Identify which cell holds the provided text, then report its [x, y] central coordinate. 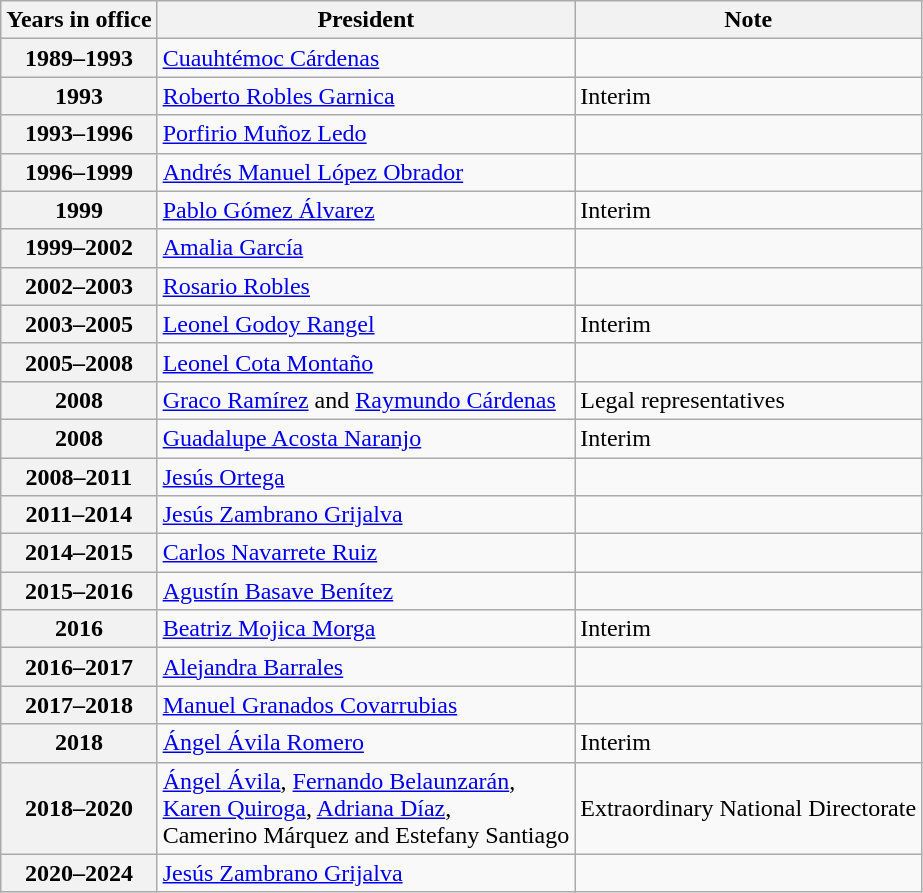
Leonel Cota Montaño [366, 362]
Leonel Godoy Rangel [366, 324]
Extraordinary National Directorate [748, 808]
Ángel Ávila, Fernando Belaunzarán, Karen Quiroga, Adriana Díaz, Camerino Márquez and Estefany Santiago [366, 808]
1996–1999 [79, 172]
2014–2015 [79, 553]
2018–2020 [79, 808]
Pablo Gómez Álvarez [366, 210]
Jesús Ortega [366, 477]
Amalia García [366, 248]
Beatriz Mojica Morga [366, 629]
2015–2016 [79, 591]
Andrés Manuel López Obrador [366, 172]
1999–2002 [79, 248]
1999 [79, 210]
Porfirio Muñoz Ledo [366, 134]
Ángel Ávila Romero [366, 743]
Graco Ramírez and Raymundo Cárdenas [366, 400]
2008–2011 [79, 477]
Guadalupe Acosta Naranjo [366, 438]
1993 [79, 96]
Alejandra Barrales [366, 667]
Years in office [79, 20]
2016–2017 [79, 667]
Carlos Navarrete Ruiz [366, 553]
Cuauhtémoc Cárdenas [366, 58]
Roberto Robles Garnica [366, 96]
President [366, 20]
2018 [79, 743]
2005–2008 [79, 362]
2011–2014 [79, 515]
2002–2003 [79, 286]
Note [748, 20]
2017–2018 [79, 705]
Agustín Basave Benítez [366, 591]
Legal representatives [748, 400]
2003–2005 [79, 324]
1989–1993 [79, 58]
1993–1996 [79, 134]
Manuel Granados Covarrubias [366, 705]
2020–2024 [79, 873]
Rosario Robles [366, 286]
2016 [79, 629]
